Return the (X, Y) coordinate for the center point of the cell that contains the specified text.  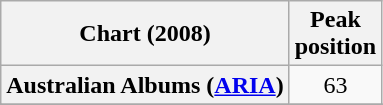
Peak position (335, 34)
Australian Albums (ARIA) (145, 85)
Chart (2008) (145, 34)
63 (335, 85)
